Return [x, y] of the center of cell containing provided text 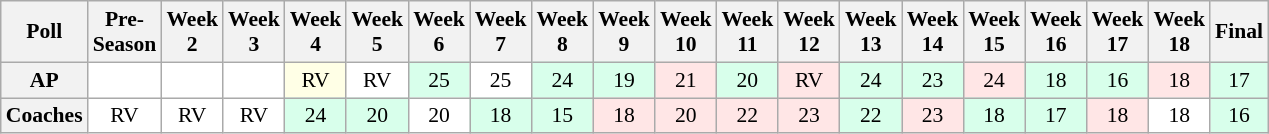
Week14 [933, 32]
Week3 [254, 32]
Week16 [1056, 32]
Week13 [871, 32]
Coaches [44, 116]
Week9 [624, 32]
Week18 [1179, 32]
Week6 [439, 32]
Poll [44, 32]
Week12 [809, 32]
Week4 [316, 32]
21 [686, 80]
Week5 [377, 32]
Week10 [686, 32]
Week8 [562, 32]
19 [624, 80]
Week7 [501, 32]
15 [562, 116]
Week15 [994, 32]
Week17 [1118, 32]
AP [44, 80]
Week11 [748, 32]
Pre-Season [125, 32]
Week2 [192, 32]
Final [1239, 32]
